Return the [X, Y] coordinate for the center point of the cell that contains the specified text.  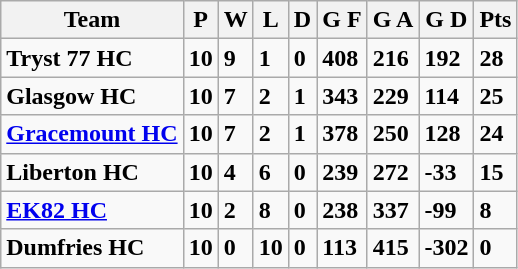
Tryst 77 HC [92, 58]
250 [393, 134]
-99 [446, 210]
15 [496, 172]
28 [496, 58]
EK82 HC [92, 210]
G A [393, 20]
113 [342, 248]
4 [236, 172]
D [302, 20]
337 [393, 210]
114 [446, 96]
239 [342, 172]
G F [342, 20]
408 [342, 58]
128 [446, 134]
9 [236, 58]
272 [393, 172]
Liberton HC [92, 172]
25 [496, 96]
216 [393, 58]
343 [342, 96]
G D [446, 20]
238 [342, 210]
6 [270, 172]
-302 [446, 248]
192 [446, 58]
L [270, 20]
Dumfries HC [92, 248]
378 [342, 134]
415 [393, 248]
W [236, 20]
Pts [496, 20]
-33 [446, 172]
P [200, 20]
24 [496, 134]
Team [92, 20]
Gracemount HC [92, 134]
229 [393, 96]
Glasgow HC [92, 96]
